Extract the [X, Y] coordinate from the center of the cell holding the provided text.  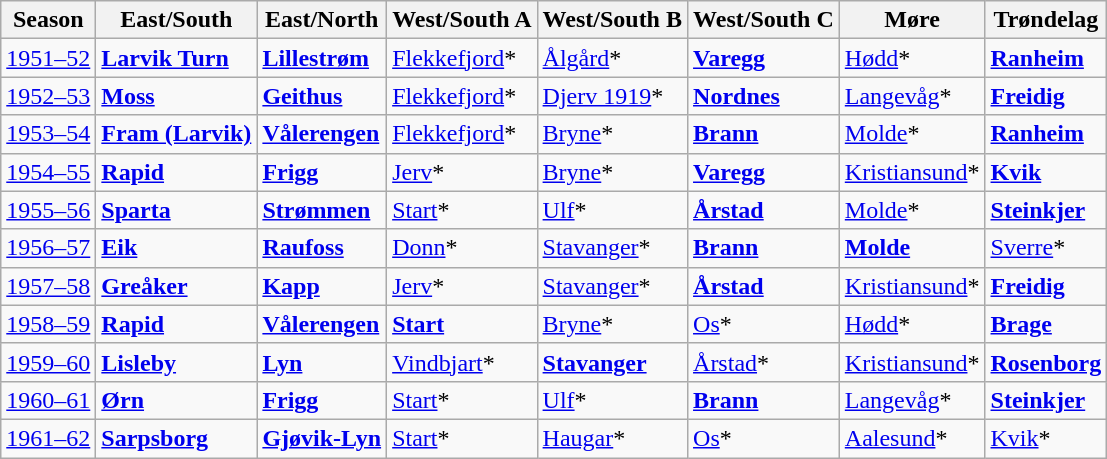
1951–52 [48, 58]
Kapp [322, 286]
Greåker [176, 286]
Eik [176, 248]
Lyn [322, 362]
Ørn [176, 400]
Vindbjart* [462, 362]
Lillestrøm [322, 58]
East/South [176, 20]
Rosenborg [1046, 362]
Sarpsborg [176, 438]
Kvik [1046, 172]
1954–55 [48, 172]
Molde [912, 248]
Season [48, 20]
West/South A [462, 20]
Nordnes [764, 96]
Moss [176, 96]
Brage [1046, 324]
1957–58 [48, 286]
Gjøvik-Lyn [322, 438]
1952–53 [48, 96]
Donn* [462, 248]
1959–60 [48, 362]
Ålgård* [612, 58]
Aalesund* [912, 438]
Lisleby [176, 362]
Årstad* [764, 362]
Larvik Turn [176, 58]
Strømmen [322, 210]
1953–54 [48, 134]
1955–56 [48, 210]
Sparta [176, 210]
Djerv 1919* [612, 96]
Sverre* [1046, 248]
Start [462, 324]
Møre [912, 20]
1958–59 [48, 324]
1956–57 [48, 248]
Raufoss [322, 248]
1961–62 [48, 438]
Trøndelag [1046, 20]
Geithus [322, 96]
1960–61 [48, 400]
Kvik* [1046, 438]
East/North [322, 20]
West/South C [764, 20]
Haugar* [612, 438]
Stavanger [612, 362]
West/South B [612, 20]
Fram (Larvik) [176, 134]
